Determine the [x, y] coordinate at the center of the cell enclosing the given text.  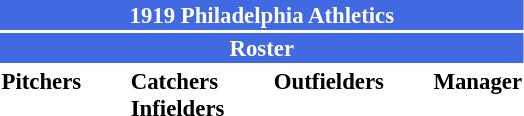
1919 Philadelphia Athletics [262, 15]
Roster [262, 48]
